Output the [x, y] coordinate of the center of the cell containing the given text.  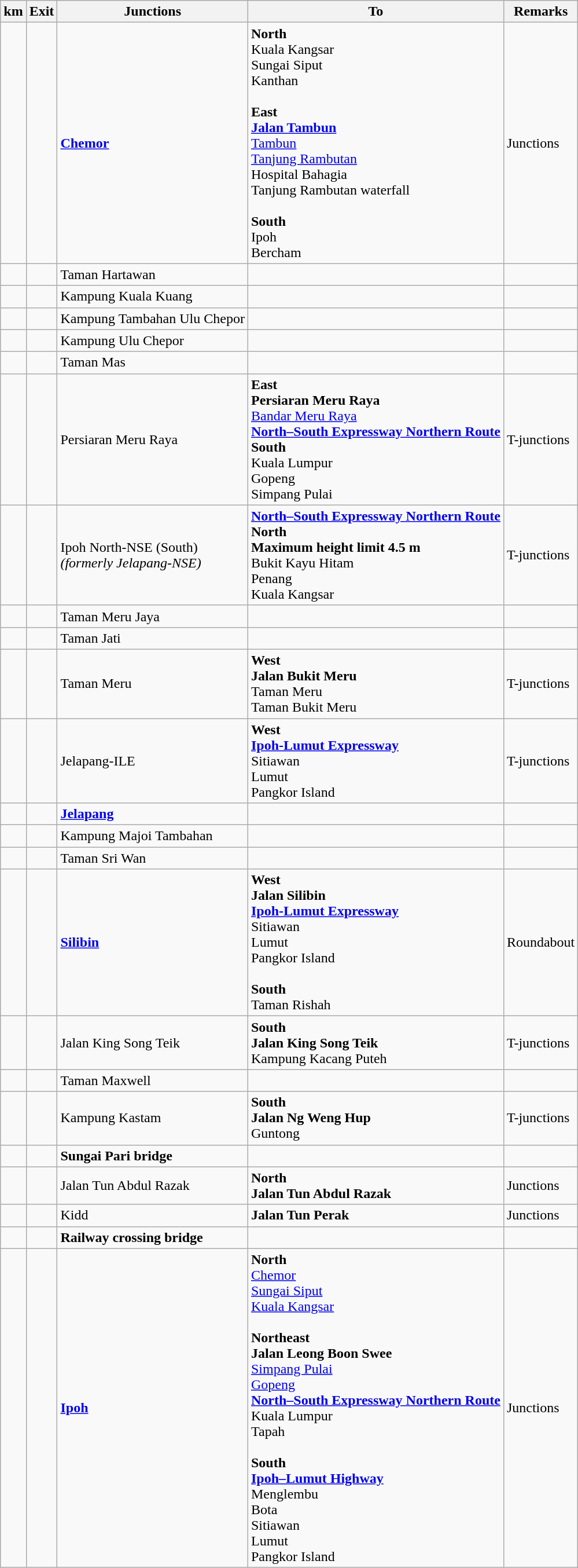
km [13, 12]
Silibin [153, 943]
Taman Jati [153, 638]
WestJalan Silibin Ipoh-Lumut ExpresswaySitiawanLumutPangkor IslandSouthTaman Rishah [375, 943]
SouthJalan King Song TeikKampung Kacang Puteh [375, 1043]
SouthJalan Ng Weng HupGuntong [375, 1118]
Roundabout [540, 943]
Jalan Tun Abdul Razak [153, 1186]
Ipoh [153, 1408]
Sungai Pari bridge [153, 1156]
Jelapang [153, 814]
Kampung Ulu Chepor [153, 340]
Taman Mas [153, 362]
NorthKuala KangsarSungai SiputKanthanEast Jalan TambunTambunTanjung RambutanHospital BahagiaTanjung Rambutan waterfallSouthIpohBercham [375, 143]
Persiaran Meru Raya [153, 439]
EastPersiaran Meru RayaBandar Meru Raya North–South Expressway Northern RouteSouthKuala LumpurGopengSimpang Pulai [375, 439]
NorthJalan Tun Abdul Razak [375, 1186]
Jelapang-ILE [153, 760]
Railway crossing bridge [153, 1237]
Remarks [540, 12]
Taman Hartawan [153, 274]
Exit [42, 12]
Taman Meru Jaya [153, 616]
North–South Expressway Northern RouteNorthMaximum height limit 4.5 mBukit Kayu HitamPenangKuala Kangsar [375, 555]
Taman Maxwell [153, 1080]
West Ipoh-Lumut ExpresswaySitiawanLumutPangkor Island [375, 760]
To [375, 12]
Kampung Majoi Tambahan [153, 836]
Taman Sri Wan [153, 858]
Kidd [153, 1215]
Jalan Tun Perak [375, 1215]
Jalan King Song Teik [153, 1043]
Kampung Kastam [153, 1118]
Chemor [153, 143]
Taman Meru [153, 683]
Ipoh North-NSE (South)(formerly Jelapang-NSE) [153, 555]
Kampung Tambahan Ulu Chepor [153, 318]
WestJalan Bukit MeruTaman MeruTaman Bukit Meru [375, 683]
Kampung Kuala Kuang [153, 296]
